Return the (X, Y) coordinate for the center point of the cell that contains the specified text.  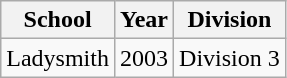
2003 (144, 58)
Ladysmith (58, 58)
School (58, 20)
Division (230, 20)
Year (144, 20)
Division 3 (230, 58)
